Provide the [X, Y] coordinate of the cell's center where the given text is located.  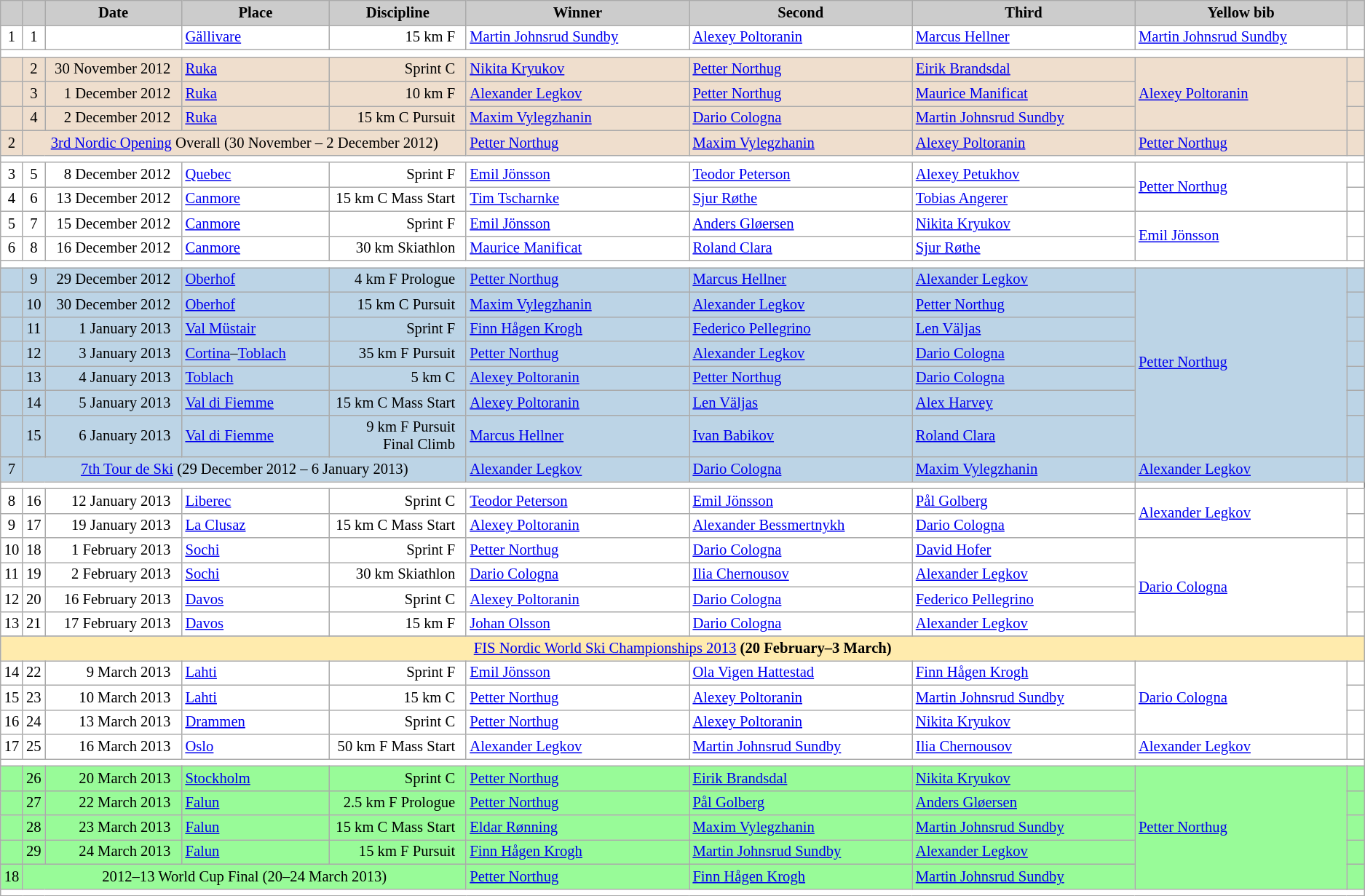
Third [1024, 12]
Ivan Babikov [800, 436]
1 January 2013 [114, 329]
5 km C [397, 378]
FIS Nordic World Ski Championships 2013 (20 February–3 March) [683, 649]
2.5 km F Prologue [397, 803]
23 [33, 697]
30 November 2012 [114, 69]
2012–13 World Cup Final (20–24 March 2013) [245, 876]
3 January 2013 [114, 353]
24 March 2013 [114, 852]
2 December 2012 [114, 118]
Quebec [256, 174]
15 km F Pursuit [397, 852]
Johan Olsson [577, 624]
David Hofer [1024, 550]
Discipline [397, 12]
22 March 2013 [114, 803]
17 February 2013 [114, 624]
Alexander Bessmertnykh [800, 526]
19 January 2013 [114, 526]
Alexey Petukhov [1024, 174]
6 January 2013 [114, 436]
21 [33, 624]
Tobias Angerer [1024, 199]
20 [33, 599]
Yellow bib [1241, 12]
Place [256, 12]
4 km F Prologue [397, 279]
29 December 2012 [114, 279]
16 February 2013 [114, 599]
24 [33, 722]
La Clusaz [256, 526]
1 December 2012 [114, 94]
26 [33, 778]
25 [33, 746]
10 March 2013 [114, 697]
4 January 2013 [114, 378]
Liberec [256, 501]
12 January 2013 [114, 501]
Stockholm [256, 778]
Drammen [256, 722]
22 [33, 673]
7th Tour de Ski (29 December 2012 – 6 January 2013) [245, 469]
30 December 2012 [114, 304]
15 December 2012 [114, 223]
Toblach [256, 378]
27 [33, 803]
Cortina–Toblach [256, 353]
Tim Tscharnke [577, 199]
9 km F Pursuit Final Climb [397, 436]
Date [114, 12]
16 December 2012 [114, 248]
Ola Vigen Hattestad [800, 673]
2 February 2013 [114, 574]
Oslo [256, 746]
15 km C [397, 697]
13 December 2012 [114, 199]
16 March 2013 [114, 746]
29 [33, 852]
28 [33, 828]
35 km F Pursuit [397, 353]
9 March 2013 [114, 673]
Eldar Rønning [577, 828]
Val Müstair [256, 329]
19 [33, 574]
10 km F [397, 94]
Gällivare [256, 37]
13 March 2013 [114, 722]
5 January 2013 [114, 403]
Winner [577, 12]
8 December 2012 [114, 174]
20 March 2013 [114, 778]
23 March 2013 [114, 828]
3rd Nordic Opening Overall (30 November – 2 December 2012) [245, 143]
Alex Harvey [1024, 403]
Second [800, 12]
50 km F Mass Start [397, 746]
1 February 2013 [114, 550]
